Search for the cell housing the specified text and yield its [X, Y] center coordinate. 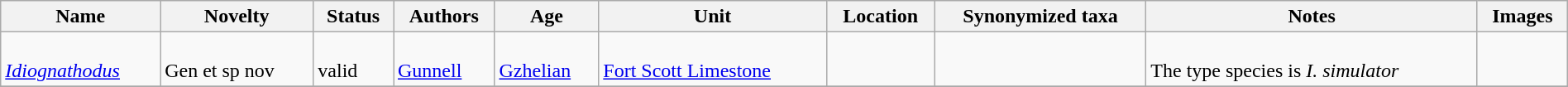
Age [547, 17]
Notes [1312, 17]
Location [880, 17]
Unit [713, 17]
The type species is I. simulator [1312, 60]
Images [1522, 17]
Status [354, 17]
Gunnell [444, 60]
Synonymized taxa [1040, 17]
valid [354, 60]
Authors [444, 17]
Fort Scott Limestone [713, 60]
Gzhelian [547, 60]
Idiognathodus [81, 60]
Novelty [237, 17]
Gen et sp nov [237, 60]
Name [81, 17]
